Identify which cell holds the provided text, then report its (X, Y) central coordinate. 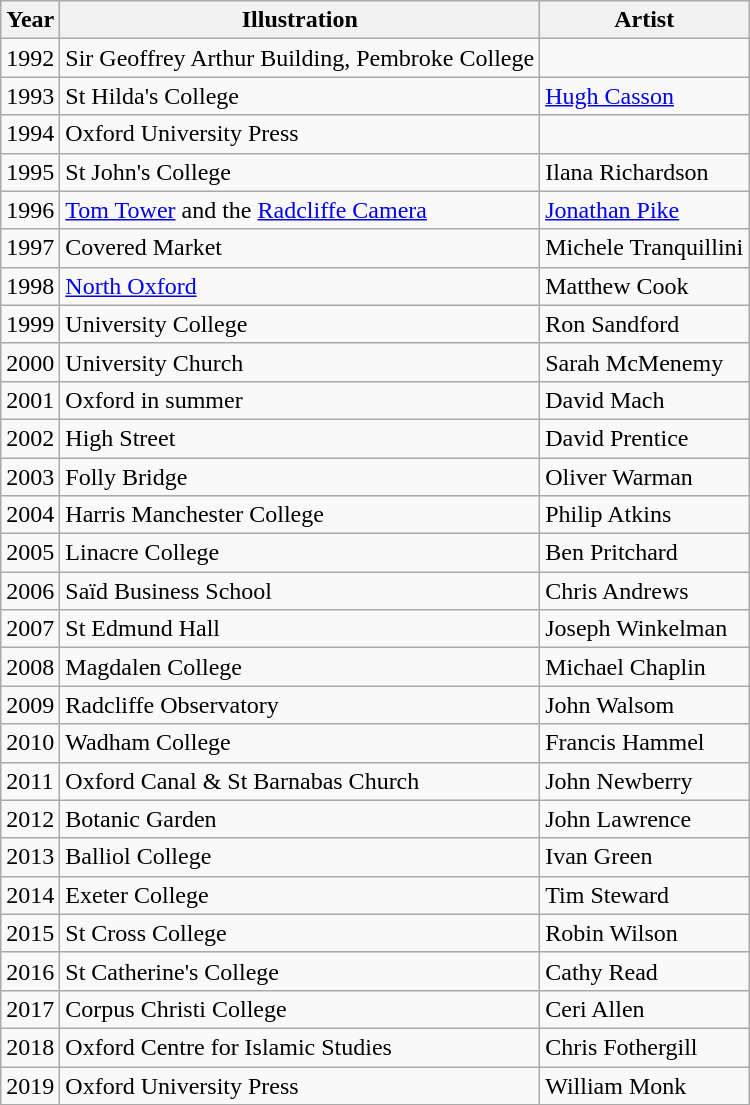
Tom Tower and the Radcliffe Camera (300, 210)
1993 (30, 96)
Illustration (300, 20)
John Lawrence (644, 819)
St Hilda's College (300, 96)
2000 (30, 362)
William Monk (644, 1085)
Chris Andrews (644, 591)
St John's College (300, 172)
1997 (30, 248)
Oxford in summer (300, 400)
1995 (30, 172)
Chris Fothergill (644, 1047)
2013 (30, 857)
Matthew Cook (644, 286)
St Catherine's College (300, 971)
Corpus Christi College (300, 1009)
2007 (30, 629)
High Street (300, 438)
Jonathan Pike (644, 210)
Ben Pritchard (644, 553)
Michael Chaplin (644, 667)
2014 (30, 895)
Michele Tranquillini (644, 248)
2018 (30, 1047)
2005 (30, 553)
David Mach (644, 400)
Hugh Casson (644, 96)
Covered Market (300, 248)
Radcliffe Observatory (300, 705)
Francis Hammel (644, 743)
John Walsom (644, 705)
2004 (30, 515)
2017 (30, 1009)
Folly Bridge (300, 477)
Philip Atkins (644, 515)
Ilana Richardson (644, 172)
1992 (30, 58)
Harris Manchester College (300, 515)
University Church (300, 362)
Linacre College (300, 553)
2009 (30, 705)
Sir Geoffrey Arthur Building, Pembroke College (300, 58)
2012 (30, 819)
2002 (30, 438)
Ivan Green (644, 857)
Oliver Warman (644, 477)
University College (300, 324)
Joseph Winkelman (644, 629)
2019 (30, 1085)
Ceri Allen (644, 1009)
2010 (30, 743)
1994 (30, 134)
St Cross College (300, 933)
Wadham College (300, 743)
Artist (644, 20)
Oxford Centre for Islamic Studies (300, 1047)
St Edmund Hall (300, 629)
North Oxford (300, 286)
Saïd Business School (300, 591)
1996 (30, 210)
2006 (30, 591)
Magdalen College (300, 667)
2001 (30, 400)
David Prentice (644, 438)
Botanic Garden (300, 819)
1999 (30, 324)
2003 (30, 477)
Sarah McMenemy (644, 362)
2011 (30, 781)
Ron Sandford (644, 324)
2016 (30, 971)
Year (30, 20)
Exeter College (300, 895)
Robin Wilson (644, 933)
Cathy Read (644, 971)
2008 (30, 667)
Balliol College (300, 857)
Tim Steward (644, 895)
1998 (30, 286)
John Newberry (644, 781)
2015 (30, 933)
Oxford Canal & St Barnabas Church (300, 781)
